Extract the [x, y] coordinate from the center of the cell holding the provided text.  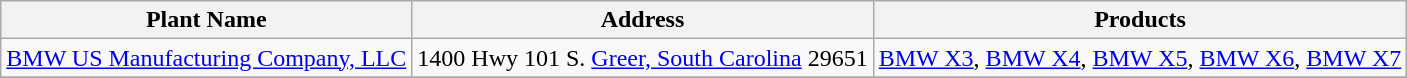
BMW US Manufacturing Company, LLC [206, 58]
BMW X3, BMW X4, BMW X5, BMW X6, BMW X7 [1140, 58]
Plant Name [206, 20]
1400 Hwy 101 S. Greer, South Carolina 29651 [642, 58]
Products [1140, 20]
Address [642, 20]
